Capture the cell that displays the provided text and extract its [x, y] central coordinate. 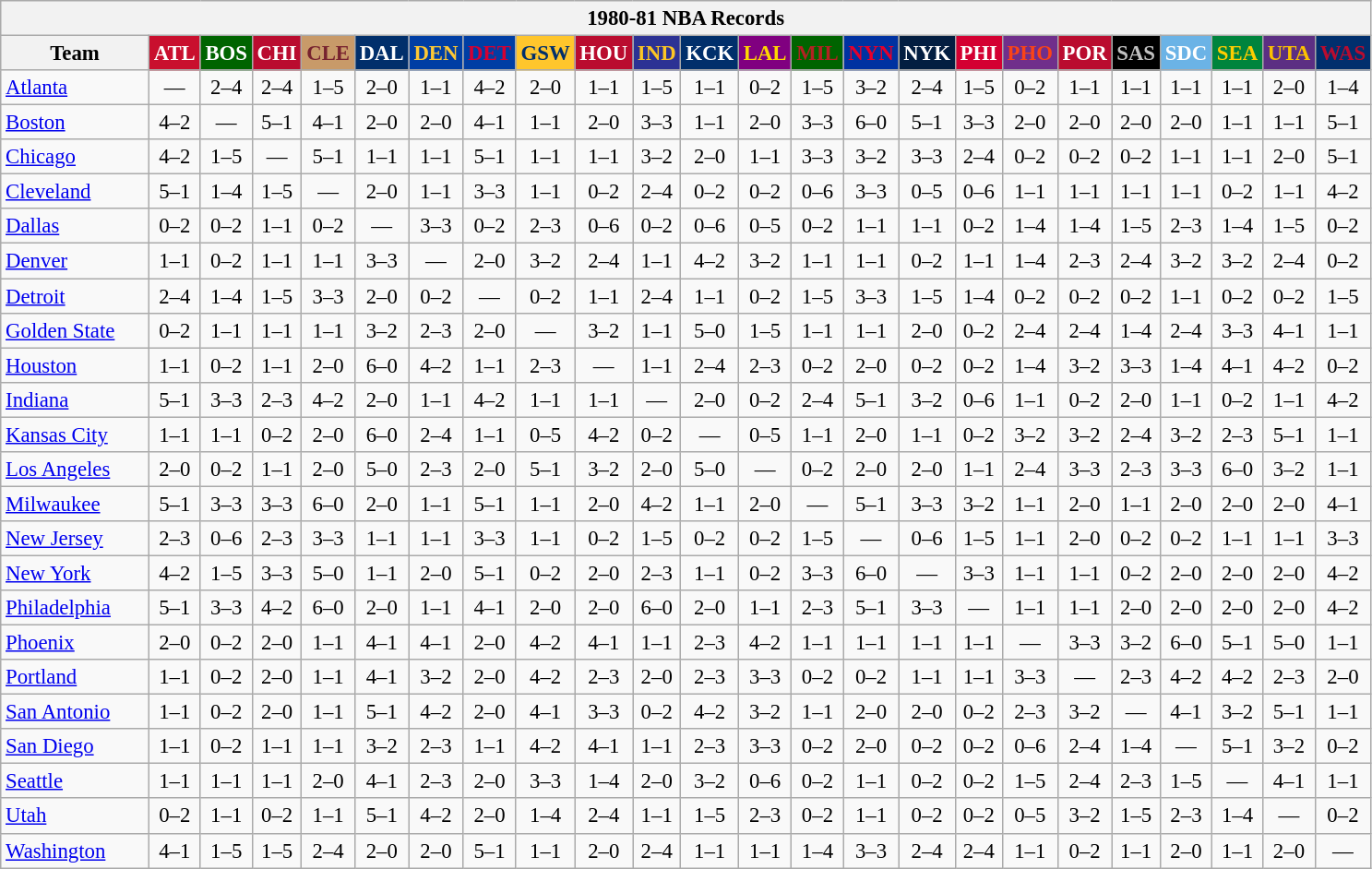
Washington [76, 851]
Seattle [76, 781]
Chicago [76, 157]
GSW [545, 54]
Boston [76, 123]
New York [76, 573]
DAL [382, 54]
Dallas [76, 226]
Denver [76, 261]
Phoenix [76, 643]
HOU [603, 54]
Los Angeles [76, 470]
WAS [1342, 54]
SAS [1136, 54]
Portland [76, 677]
POR [1085, 54]
Kansas City [76, 434]
Team [76, 54]
BOS [226, 54]
Golden State [76, 330]
San Diego [76, 746]
CLE [328, 54]
Houston [76, 365]
Detroit [76, 296]
CHI [277, 54]
MIL [817, 54]
DEN [435, 54]
San Antonio [76, 712]
DET [489, 54]
NYN [871, 54]
IND [657, 54]
Atlanta [76, 88]
KCK [710, 54]
PHO [1030, 54]
Milwaukee [76, 504]
Cleveland [76, 192]
NYK [926, 54]
SEA [1238, 54]
ATL [174, 54]
PHI [978, 54]
LAL [764, 54]
New Jersey [76, 539]
UTA [1288, 54]
Philadelphia [76, 608]
1980-81 NBA Records [686, 18]
Indiana [76, 399]
SDC [1186, 54]
Utah [76, 816]
